Identify which cell holds the provided text, then report its [x, y] central coordinate. 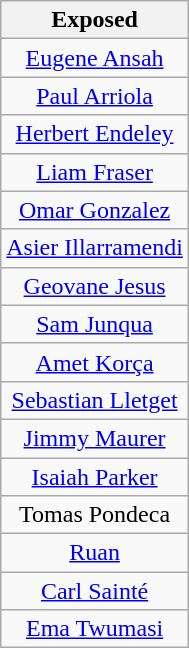
Omar Gonzalez [95, 210]
Ruan [95, 553]
Carl Sainté [95, 591]
Geovane Jesus [95, 286]
Herbert Endeley [95, 134]
Sam Junqua [95, 324]
Sebastian Lletget [95, 400]
Amet Korça [95, 362]
Ema Twumasi [95, 629]
Isaiah Parker [95, 477]
Eugene Ansah [95, 58]
Jimmy Maurer [95, 438]
Asier Illarramendi [95, 248]
Liam Fraser [95, 172]
Tomas Pondeca [95, 515]
Paul Arriola [95, 96]
Exposed [95, 20]
